Locate the cell with the specified text and output its (X, Y) center coordinate. 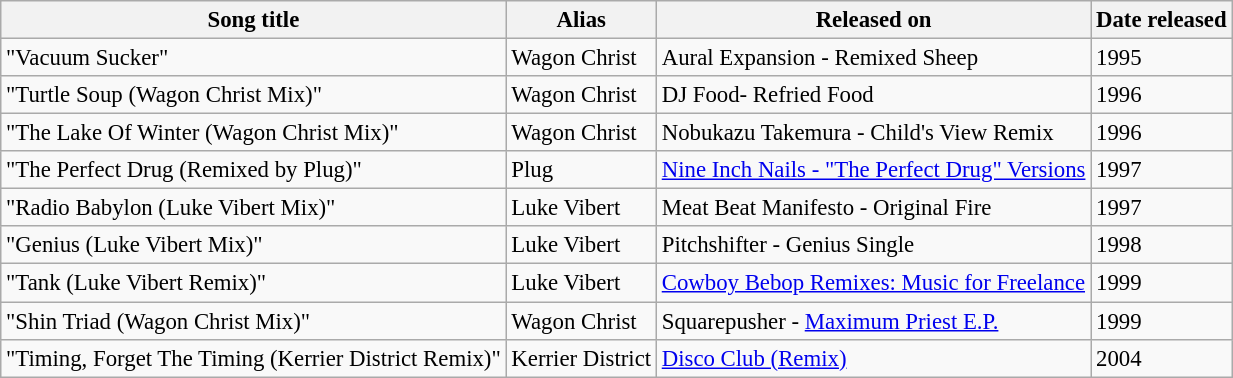
Disco Club (Remix) (873, 358)
"Vacuum Sucker" (254, 58)
"Timing, Forget The Timing (Kerrier District Remix)" (254, 358)
"The Lake Of Winter (Wagon Christ Mix)" (254, 133)
"Turtle Soup (Wagon Christ Mix)" (254, 95)
Meat Beat Manifesto - Original Fire (873, 208)
Nine Inch Nails - "The Perfect Drug" Versions (873, 170)
Cowboy Bebop Remixes: Music for Freelance (873, 283)
1995 (1162, 58)
DJ Food- Refried Food (873, 95)
Alias (581, 20)
Nobukazu Takemura - Child's View Remix (873, 133)
"The Perfect Drug (Remixed by Plug)" (254, 170)
2004 (1162, 358)
Song title (254, 20)
"Radio Babylon (Luke Vibert Mix)" (254, 208)
Squarepusher - Maximum Priest E.P. (873, 321)
"Shin Triad (Wagon Christ Mix)" (254, 321)
Aural Expansion - Remixed Sheep (873, 58)
Pitchshifter - Genius Single (873, 245)
Date released (1162, 20)
Kerrier District (581, 358)
Plug (581, 170)
"Genius (Luke Vibert Mix)" (254, 245)
1998 (1162, 245)
"Tank (Luke Vibert Remix)" (254, 283)
Released on (873, 20)
